Scan for the cell matching the given text and deliver its (x, y) coordinate at center. 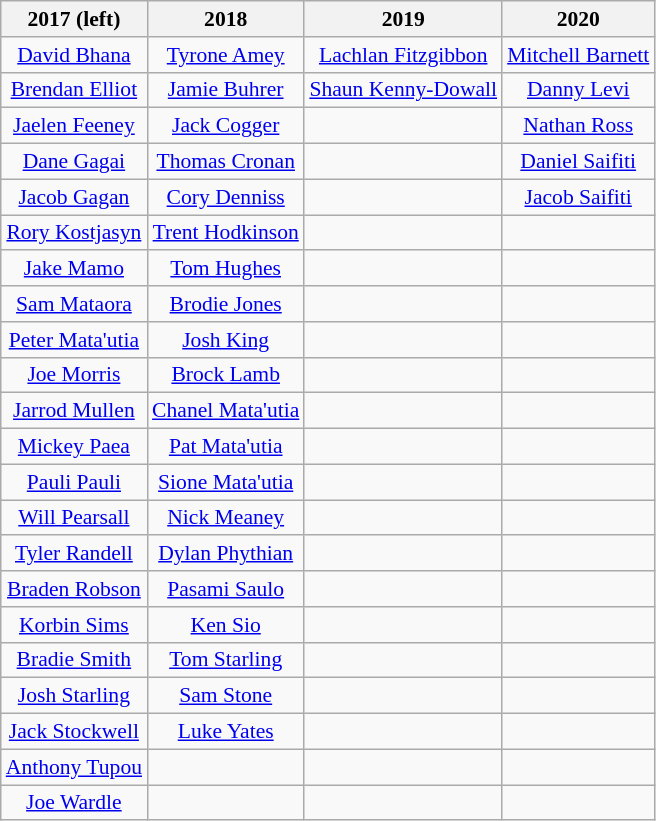
Jake Mamo (74, 269)
Bradie Smith (74, 660)
Will Pearsall (74, 518)
Braden Robson (74, 589)
Trent Hodkinson (226, 233)
Mitchell Barnett (578, 55)
Brock Lamb (226, 375)
Tyrone Amey (226, 55)
Mickey Paea (74, 447)
Jack Cogger (226, 126)
2017 (left) (74, 19)
Jaelen Feeney (74, 126)
Pasami Saulo (226, 589)
2020 (578, 19)
Ken Sio (226, 625)
Korbin Sims (74, 625)
Tom Starling (226, 660)
Peter Mata'utia (74, 340)
Anthony Tupou (74, 767)
Nick Meaney (226, 518)
2019 (403, 19)
Jacob Gagan (74, 197)
Daniel Saifiti (578, 162)
Dylan Phythian (226, 554)
Nathan Ross (578, 126)
Josh Starling (74, 696)
Joe Morris (74, 375)
Danny Levi (578, 90)
Sam Mataora (74, 304)
Thomas Cronan (226, 162)
Jarrod Mullen (74, 411)
Cory Denniss (226, 197)
Jamie Buhrer (226, 90)
Sione Mata'utia (226, 482)
Chanel Mata'utia (226, 411)
Jack Stockwell (74, 732)
Rory Kostjasyn (74, 233)
Joe Wardle (74, 803)
Josh King (226, 340)
Tom Hughes (226, 269)
Dane Gagai (74, 162)
David Bhana (74, 55)
Sam Stone (226, 696)
Pauli Pauli (74, 482)
2018 (226, 19)
Jacob Saifiti (578, 197)
Shaun Kenny-Dowall (403, 90)
Luke Yates (226, 732)
Lachlan Fitzgibbon (403, 55)
Brendan Elliot (74, 90)
Pat Mata'utia (226, 447)
Tyler Randell (74, 554)
Brodie Jones (226, 304)
